For the text-containing cell, return its midpoint in [X, Y] coordinate format. 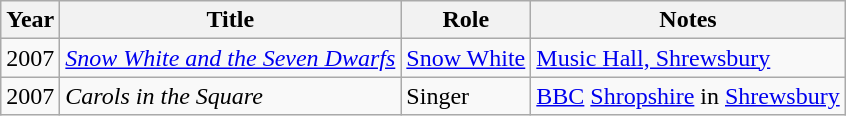
Role [466, 20]
Carols in the Square [230, 96]
Music Hall, Shrewsbury [688, 58]
Notes [688, 20]
Title [230, 20]
Year [30, 20]
Snow White and the Seven Dwarfs [230, 58]
Singer [466, 96]
BBC Shropshire in Shrewsbury [688, 96]
Snow White [466, 58]
